Output the (x, y) coordinate of the center of the cell containing the given text.  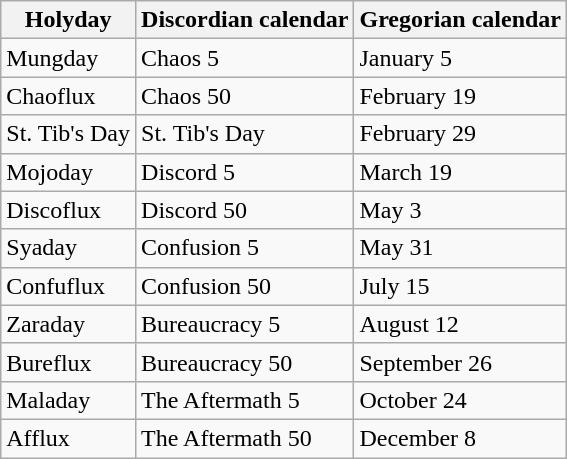
February 19 (460, 96)
Confusion 5 (245, 248)
Afflux (68, 438)
Confuflux (68, 286)
October 24 (460, 400)
May 31 (460, 248)
Discoflux (68, 210)
February 29 (460, 134)
Chaos 50 (245, 96)
Discord 5 (245, 172)
Discordian calendar (245, 20)
January 5 (460, 58)
Mojoday (68, 172)
Syaday (68, 248)
Zaraday (68, 324)
Mungday (68, 58)
Chaos 5 (245, 58)
December 8 (460, 438)
July 15 (460, 286)
Confusion 50 (245, 286)
September 26 (460, 362)
May 3 (460, 210)
Bureaucracy 5 (245, 324)
Bureflux (68, 362)
Chaoflux (68, 96)
The Aftermath 50 (245, 438)
Discord 50 (245, 210)
March 19 (460, 172)
Bureaucracy 50 (245, 362)
The Aftermath 5 (245, 400)
Holyday (68, 20)
Maladay (68, 400)
August 12 (460, 324)
Gregorian calendar (460, 20)
